Search for the cell housing the specified text and yield its (X, Y) center coordinate. 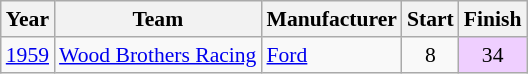
Ford (331, 55)
1959 (28, 55)
34 (493, 55)
Wood Brothers Racing (158, 55)
8 (430, 55)
Team (158, 19)
Year (28, 19)
Start (430, 19)
Finish (493, 19)
Manufacturer (331, 19)
